Scan for the cell matching the given text and deliver its (X, Y) coordinate at center. 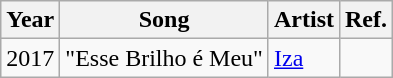
Artist (304, 20)
Song (164, 20)
"Esse Brilho é Meu" (164, 58)
2017 (30, 58)
Ref. (366, 20)
Year (30, 20)
Iza (304, 58)
